Detect which cell encompasses the target text, then output its [X, Y] center coordinate. 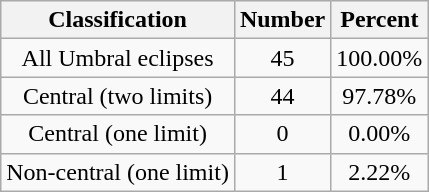
2.22% [380, 172]
97.78% [380, 96]
Number [282, 20]
0 [282, 134]
Non-central (one limit) [118, 172]
44 [282, 96]
100.00% [380, 58]
Central (one limit) [118, 134]
All Umbral eclipses [118, 58]
0.00% [380, 134]
Central (two limits) [118, 96]
1 [282, 172]
Percent [380, 20]
45 [282, 58]
Classification [118, 20]
